Extract the (x, y) coordinate from the center of the cell holding the provided text.  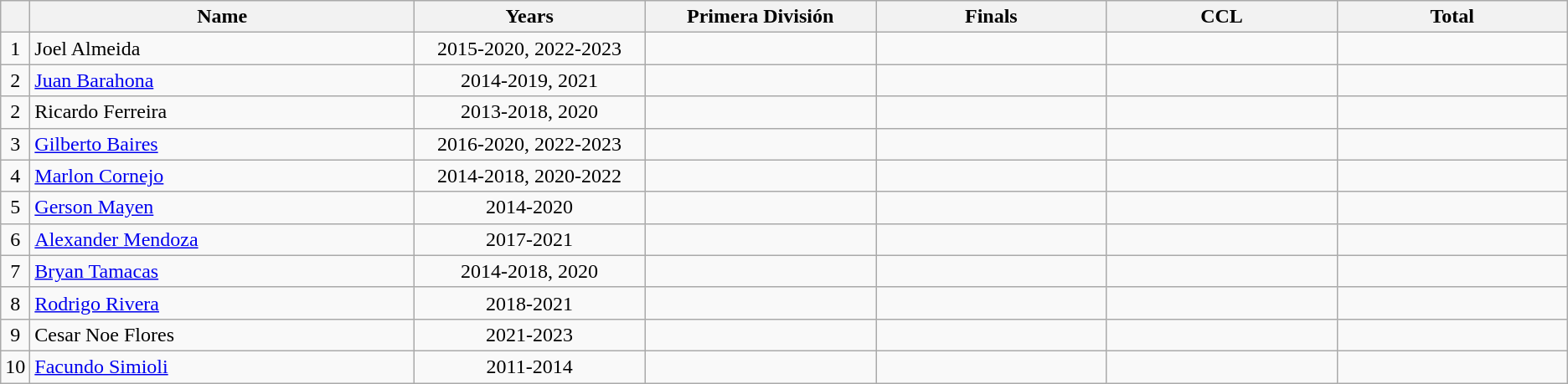
2021-2023 (529, 335)
2014-2018, 2020-2022 (529, 176)
Cesar Noe Flores (223, 335)
2015-2020, 2022-2023 (529, 49)
2014-2018, 2020 (529, 271)
8 (15, 303)
2013-2018, 2020 (529, 112)
Ricardo Ferreira (223, 112)
Joel Almeida (223, 49)
Finals (992, 17)
2018-2021 (529, 303)
Marlon Cornejo (223, 176)
Primera División (761, 17)
Name (223, 17)
2014-2020 (529, 207)
Gilberto Baires (223, 144)
Gerson Mayen (223, 207)
2014-2019, 2021 (529, 80)
Rodrigo Rivera (223, 303)
1 (15, 49)
Bryan Tamacas (223, 271)
Facundo Simioli (223, 366)
7 (15, 271)
5 (15, 207)
6 (15, 239)
10 (15, 366)
9 (15, 335)
Years (529, 17)
CCL (1221, 17)
Total (1452, 17)
Alexander Mendoza (223, 239)
2017-2021 (529, 239)
4 (15, 176)
3 (15, 144)
Juan Barahona (223, 80)
2011-2014 (529, 366)
2016-2020, 2022-2023 (529, 144)
